Return [x, y] of the center of cell containing provided text 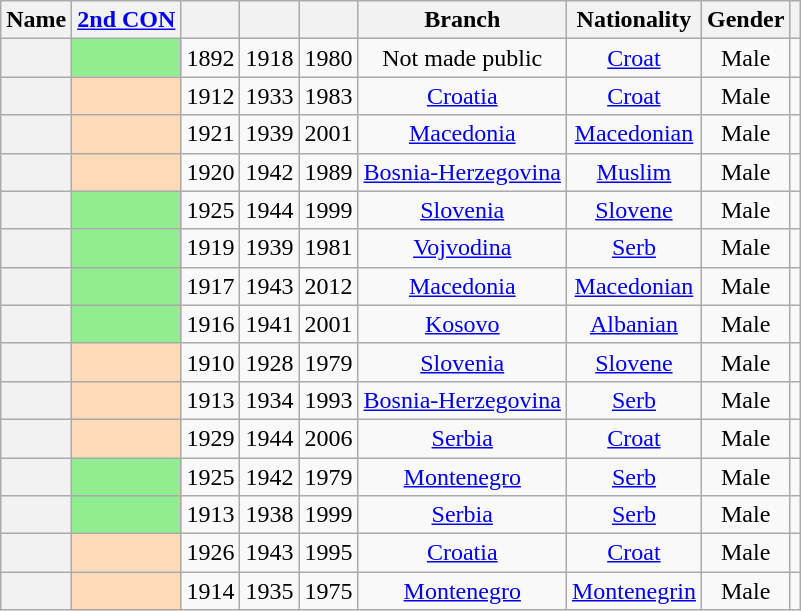
1892 [210, 58]
Montenegrin [634, 591]
1933 [270, 96]
1917 [210, 286]
1989 [328, 172]
Nationality [634, 20]
Name [36, 20]
1920 [210, 172]
1941 [270, 324]
1935 [270, 591]
1995 [328, 553]
1975 [328, 591]
1919 [210, 248]
1934 [270, 400]
Vojvodina [462, 248]
1928 [270, 362]
Branch [462, 20]
1980 [328, 58]
1910 [210, 362]
1916 [210, 324]
1921 [210, 134]
1981 [328, 248]
2nd CON [126, 20]
1926 [210, 553]
1983 [328, 96]
1914 [210, 591]
Albanian [634, 324]
1929 [210, 438]
2012 [328, 286]
1993 [328, 400]
2006 [328, 438]
Gender [745, 20]
1912 [210, 96]
Not made public [462, 58]
1938 [270, 515]
Kosovo [462, 324]
Muslim [634, 172]
1918 [270, 58]
